Pinpoint the cell where the given text exists, returning its (x, y) midpoint coordinate. 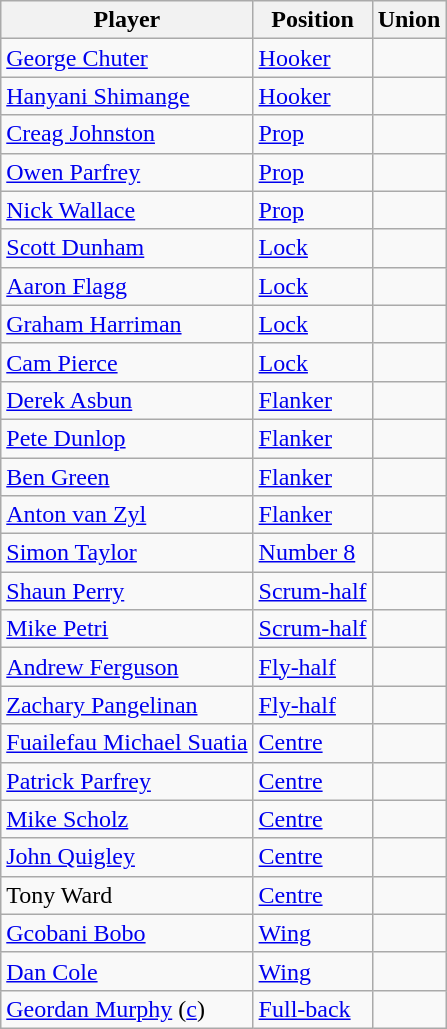
Mike Petri (127, 629)
Andrew Ferguson (127, 667)
Tony Ward (127, 895)
Shaun Perry (127, 591)
Dan Cole (127, 971)
Scott Dunham (127, 248)
Zachary Pangelinan (127, 705)
Full-back (312, 1009)
Position (312, 20)
Simon Taylor (127, 553)
Nick Wallace (127, 210)
Mike Scholz (127, 819)
Aaron Flagg (127, 286)
George Chuter (127, 58)
Number 8 (312, 553)
Derek Asbun (127, 400)
Cam Pierce (127, 362)
Union (409, 20)
Anton van Zyl (127, 515)
Pete Dunlop (127, 438)
Graham Harriman (127, 324)
Patrick Parfrey (127, 781)
Geordan Murphy (c) (127, 1009)
Player (127, 20)
Gcobani Bobo (127, 933)
Creag Johnston (127, 134)
Owen Parfrey (127, 172)
Fuailefau Michael Suatia (127, 743)
John Quigley (127, 857)
Hanyani Shimange (127, 96)
Ben Green (127, 477)
